Scan for the cell matching the given text and deliver its [x, y] coordinate at center. 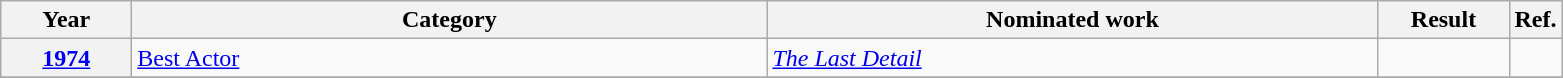
Category [450, 20]
Nominated work [1072, 20]
Result [1444, 20]
1974 [66, 58]
Year [66, 20]
Best Actor [450, 58]
Ref. [1536, 20]
The Last Detail [1072, 58]
